From the cell containing the given text, extract its center point as (x, y) coordinate. 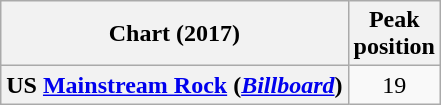
US Mainstream Rock (Billboard) (174, 85)
19 (394, 85)
Peakposition (394, 34)
Chart (2017) (174, 34)
